For the text-containing cell, return its midpoint in [x, y] coordinate format. 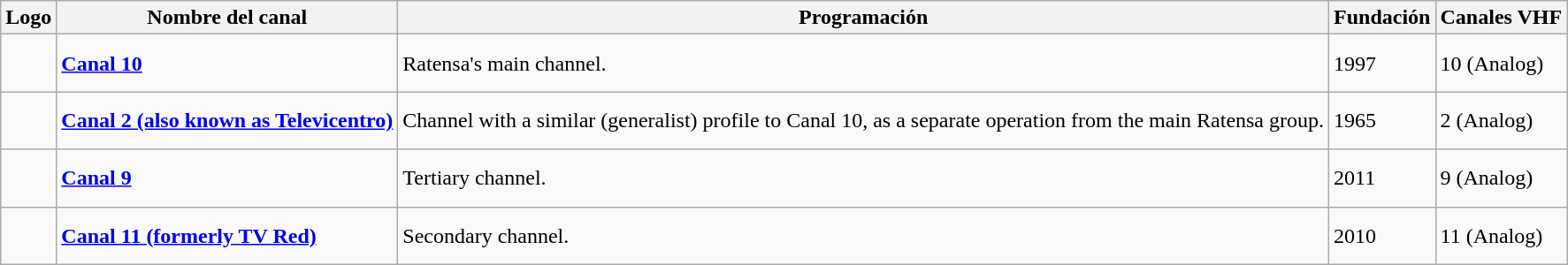
Programación [863, 18]
11 (Analog) [1502, 235]
Canal 2 (also known as Televicentro) [227, 120]
Logo [28, 18]
Nombre del canal [227, 18]
1965 [1382, 120]
2010 [1382, 235]
Canal 9 [227, 178]
Canal 10 [227, 64]
10 (Analog) [1502, 64]
9 (Analog) [1502, 178]
Channel with a similar (generalist) profile to Canal 10, as a separate operation from the main Ratensa group. [863, 120]
2 (Analog) [1502, 120]
Ratensa's main channel. [863, 64]
Canales VHF [1502, 18]
Tertiary channel. [863, 178]
Canal 11 (formerly TV Red) [227, 235]
1997 [1382, 64]
Secondary channel. [863, 235]
Fundación [1382, 18]
2011 [1382, 178]
